Locate the cell with the specified text and output its [X, Y] center coordinate. 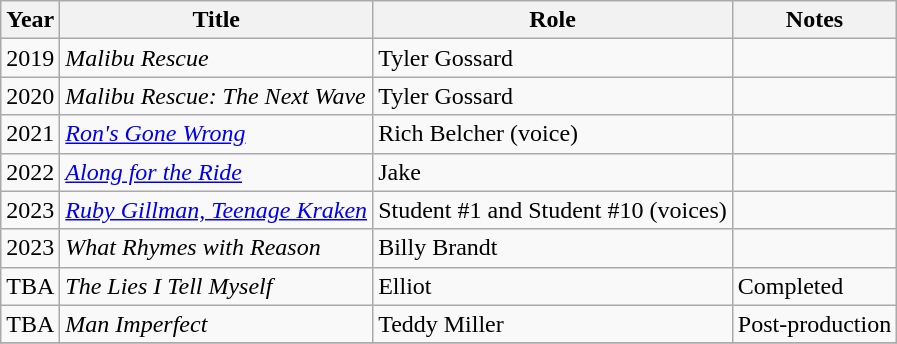
2022 [30, 172]
Malibu Rescue: The Next Wave [216, 96]
The Lies I Tell Myself [216, 286]
Title [216, 20]
Man Imperfect [216, 324]
Completed [814, 286]
2020 [30, 96]
2021 [30, 134]
Ruby Gillman, Teenage Kraken [216, 210]
What Rhymes with Reason [216, 248]
Ron's Gone Wrong [216, 134]
Notes [814, 20]
Post-production [814, 324]
2019 [30, 58]
Year [30, 20]
Rich Belcher (voice) [553, 134]
Along for the Ride [216, 172]
Malibu Rescue [216, 58]
Jake [553, 172]
Elliot [553, 286]
Teddy Miller [553, 324]
Role [553, 20]
Student #1 and Student #10 (voices) [553, 210]
Billy Brandt [553, 248]
